Provide the (x, y) coordinate of the cell's center where the given text is located.  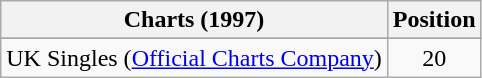
20 (434, 58)
Position (434, 20)
Charts (1997) (194, 20)
UK Singles (Official Charts Company) (194, 58)
